Search for the cell housing the specified text and yield its (X, Y) center coordinate. 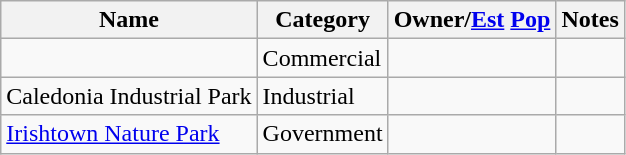
Notes (590, 20)
Name (129, 20)
Government (322, 134)
Caledonia Industrial Park (129, 96)
Owner/Est Pop (472, 20)
Irishtown Nature Park (129, 134)
Commercial (322, 58)
Category (322, 20)
Industrial (322, 96)
